Return [x, y] of the center of cell containing provided text 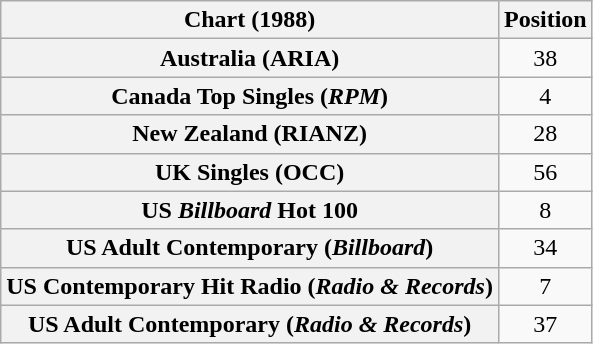
US Adult Contemporary (Radio & Records) [250, 324]
Chart (1988) [250, 20]
Canada Top Singles (RPM) [250, 96]
New Zealand (RIANZ) [250, 134]
7 [545, 286]
US Contemporary Hit Radio (Radio & Records) [250, 286]
Position [545, 20]
38 [545, 58]
56 [545, 172]
Australia (ARIA) [250, 58]
8 [545, 210]
28 [545, 134]
37 [545, 324]
34 [545, 248]
4 [545, 96]
US Billboard Hot 100 [250, 210]
UK Singles (OCC) [250, 172]
US Adult Contemporary (Billboard) [250, 248]
